Detect which cell encompasses the target text, then output its [X, Y] center coordinate. 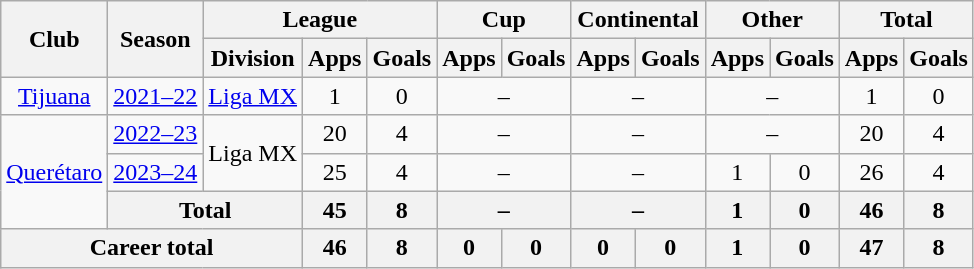
2023–24 [156, 172]
45 [335, 210]
2022–23 [156, 134]
2021–22 [156, 96]
Season [156, 39]
Career total [152, 248]
Other [772, 20]
Cup [504, 20]
Division [253, 58]
Querétaro [54, 172]
25 [335, 172]
26 [871, 172]
47 [871, 248]
League [320, 20]
Continental [638, 20]
Tijuana [54, 96]
Club [54, 39]
